Determine the [X, Y] coordinate at the center of the cell enclosing the given text.  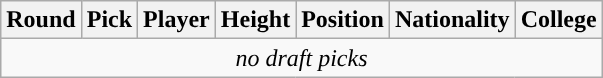
Nationality [452, 20]
no draft picks [302, 58]
Position [343, 20]
Height [255, 20]
Round [41, 20]
College [558, 20]
Pick [109, 20]
Player [177, 20]
